Locate the cell with the specified text and output its [X, Y] center coordinate. 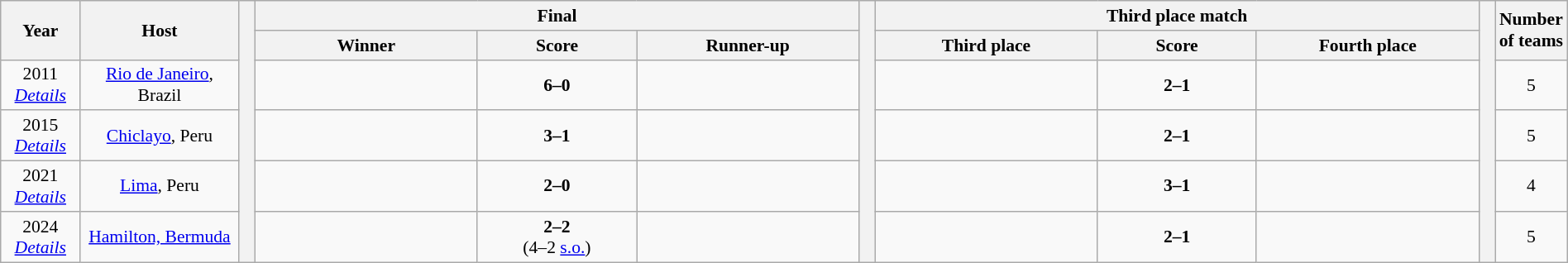
2–2(4–2 s.o.) [557, 237]
Fourth place [1368, 45]
2021Details [41, 187]
Hamilton, Bermuda [160, 237]
Host [160, 30]
2024Details [41, 237]
Third place [986, 45]
4 [1532, 187]
Year [41, 30]
Chiclayo, Peru [160, 136]
2–0 [557, 187]
Winner [366, 45]
Third place match [1177, 16]
6–0 [557, 84]
2015Details [41, 136]
Rio de Janeiro, Brazil [160, 84]
2011Details [41, 84]
Runner-up [748, 45]
Lima, Peru [160, 187]
Final [557, 16]
Number of teams [1532, 30]
